For the text-containing cell, return its midpoint in [X, Y] coordinate format. 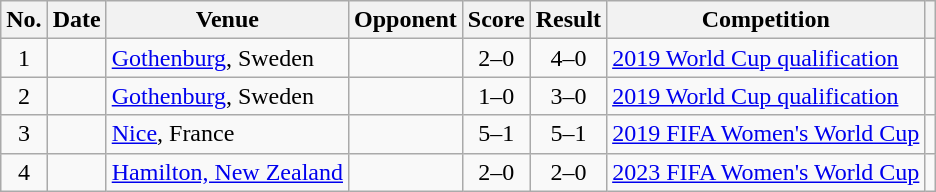
4–0 [568, 58]
3–0 [568, 96]
Result [568, 20]
4 [24, 172]
Nice, France [227, 134]
3 [24, 134]
2023 FIFA Women's World Cup [766, 172]
Opponent [406, 20]
Date [76, 20]
Score [496, 20]
Hamilton, New Zealand [227, 172]
2 [24, 96]
Venue [227, 20]
Competition [766, 20]
No. [24, 20]
1–0 [496, 96]
1 [24, 58]
2019 FIFA Women's World Cup [766, 134]
